For the text-containing cell, return its midpoint in (X, Y) coordinate format. 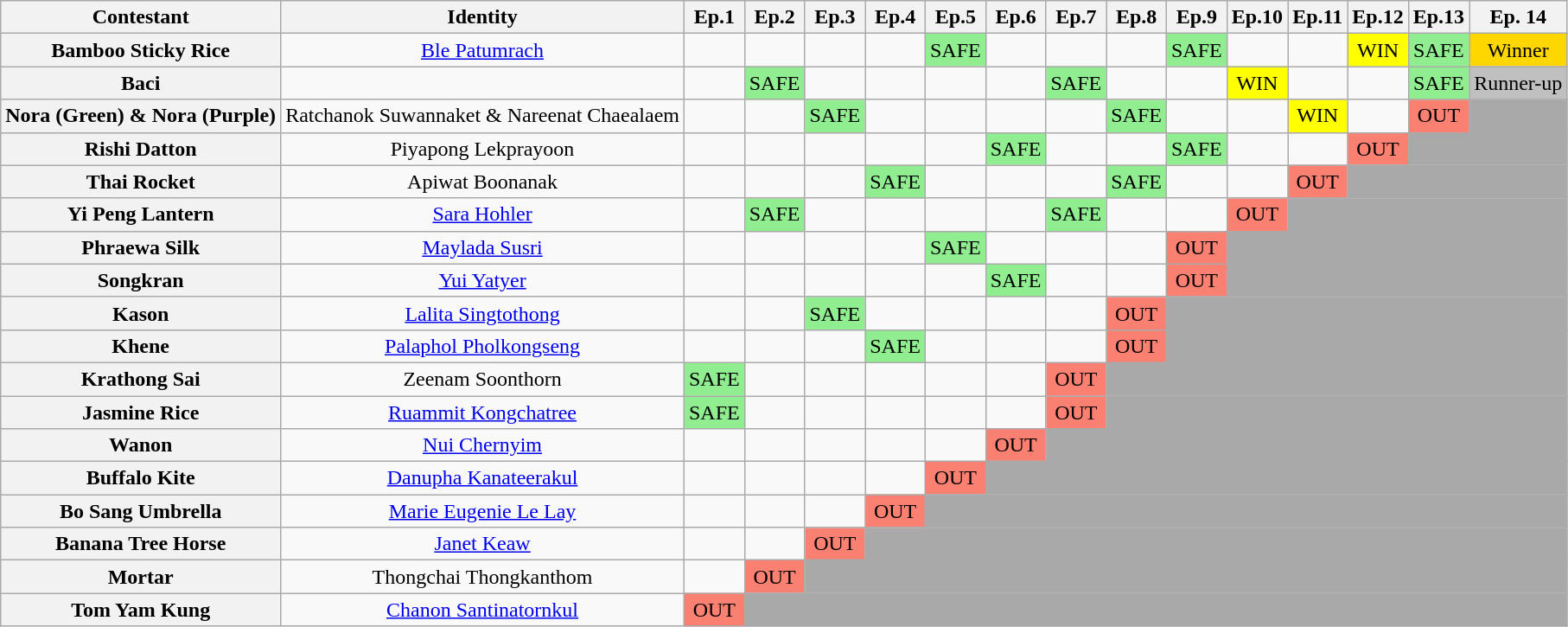
Ble Patumrach (482, 50)
Tom Yam Kung (141, 610)
Lalita Singtothong (482, 313)
Ep.1 (714, 17)
Krathong Sai (141, 379)
Identity (482, 17)
Sara Hohler (482, 214)
Nui Chernyim (482, 445)
Maylada Susri (482, 247)
Wanon (141, 445)
Ep.10 (1257, 17)
Ep.4 (896, 17)
Winner (1518, 50)
Marie Eugenie Le Lay (482, 511)
Buffalo Kite (141, 478)
Ep.5 (955, 17)
Ep. 14 (1518, 17)
Apiwat Boonanak (482, 182)
Yui Yatyer (482, 280)
Runner-up (1518, 83)
Palaphol Pholkongseng (482, 346)
Piyapong Lekprayoon (482, 149)
Danupha Kanateerakul (482, 478)
Bo Sang Umbrella (141, 511)
Ep.6 (1016, 17)
Khene (141, 346)
Zeenam Soonthorn (482, 379)
Ep.13 (1438, 17)
Ep.7 (1076, 17)
Thai Rocket (141, 182)
Yi Peng Lantern (141, 214)
Ep.9 (1196, 17)
Thongchai Thongkanthom (482, 577)
Nora (Green) & Nora (Purple) (141, 116)
Bamboo Sticky Rice (141, 50)
Phraewa Silk (141, 247)
Contestant (141, 17)
Mortar (141, 577)
Ep.11 (1317, 17)
Jasmine Rice (141, 413)
Rishi Datton (141, 149)
Kason (141, 313)
Janet Keaw (482, 544)
Baci (141, 83)
Ruammit Kongchatree (482, 413)
Ep.2 (774, 17)
Ratchanok Suwannaket & Nareenat Chaealaem (482, 116)
Ep.12 (1378, 17)
Ep.8 (1137, 17)
Songkran (141, 280)
Banana Tree Horse (141, 544)
Chanon Santinatornkul (482, 610)
Ep.3 (835, 17)
